For the text-containing cell, return its midpoint in (X, Y) coordinate format. 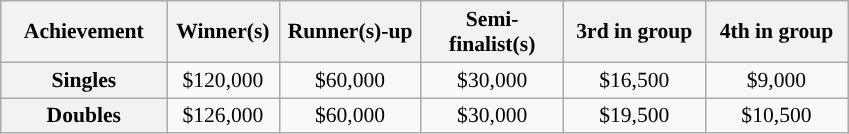
$9,000 (776, 80)
Winner(s) (223, 32)
Achievement (84, 32)
$10,500 (776, 116)
3rd in group (634, 32)
Singles (84, 80)
$19,500 (634, 116)
$126,000 (223, 116)
Semi-finalist(s) (492, 32)
4th in group (776, 32)
Runner(s)-up (350, 32)
$16,500 (634, 80)
Doubles (84, 116)
$120,000 (223, 80)
